Identify which cell holds the provided text, then report its [X, Y] central coordinate. 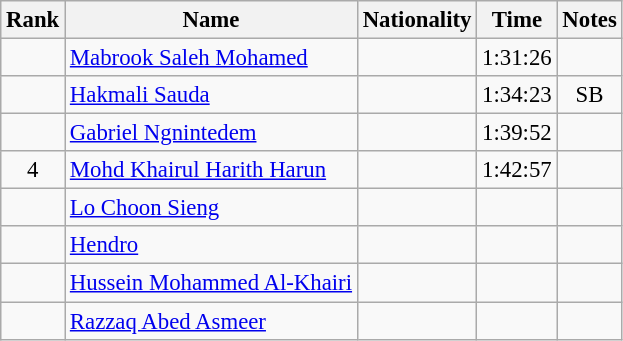
SB [590, 95]
Notes [590, 20]
Nationality [416, 20]
Hussein Mohammed Al-Khairi [212, 283]
1:39:52 [517, 133]
1:42:57 [517, 170]
4 [33, 170]
Hakmali Sauda [212, 95]
1:31:26 [517, 58]
Razzaq Abed Asmeer [212, 321]
Gabriel Ngnintedem [212, 133]
Name [212, 20]
Hendro [212, 245]
1:34:23 [517, 95]
Mohd Khairul Harith Harun [212, 170]
Lo Choon Sieng [212, 208]
Mabrook Saleh Mohamed [212, 58]
Rank [33, 20]
Time [517, 20]
